Return (X, Y) of the center of cell containing provided text 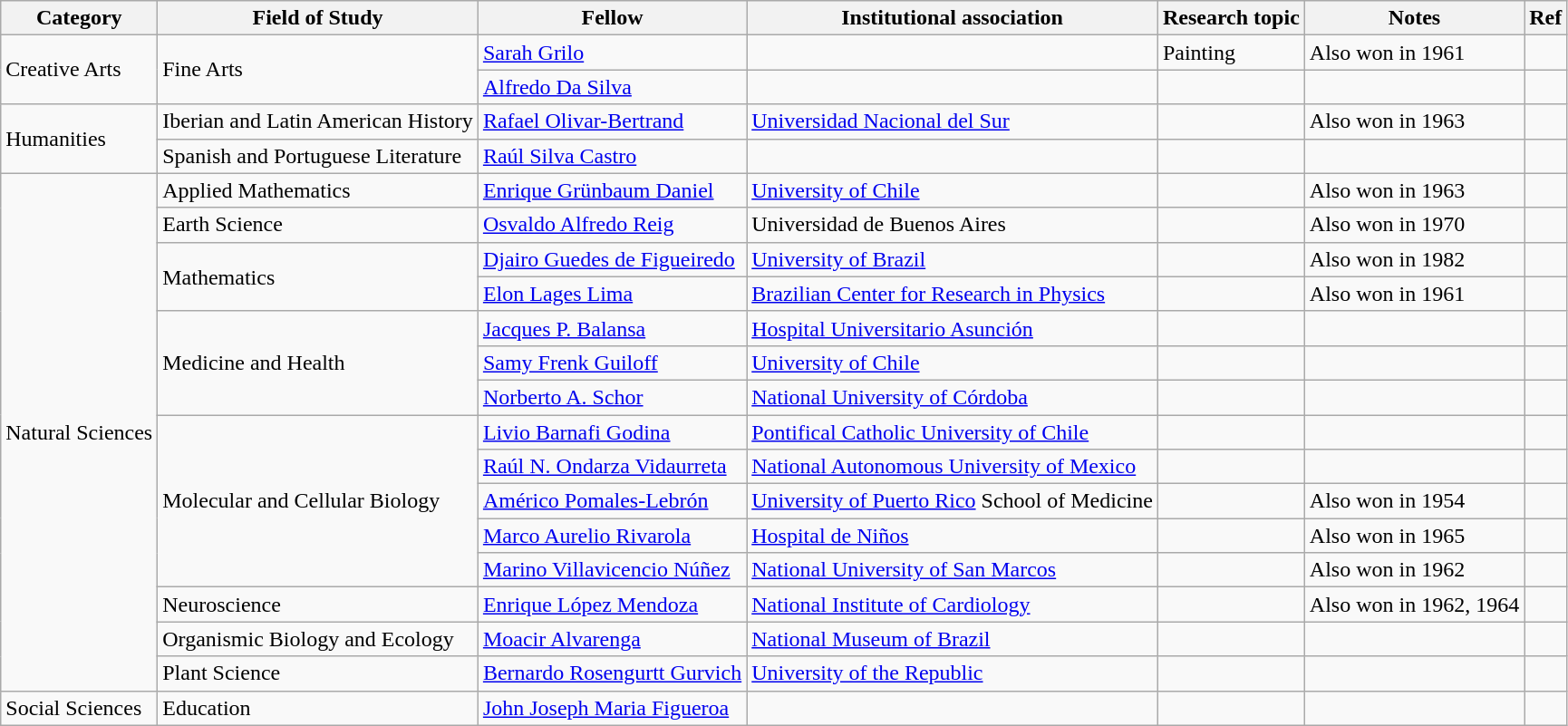
Creative Arts (80, 70)
Molecular and Cellular Biology (318, 501)
Also won in 1970 (1414, 225)
University of the Republic (953, 673)
Research topic (1231, 18)
Ref (1546, 18)
Iberian and Latin American History (318, 121)
Américo Pomales-Lebrón (612, 501)
Fine Arts (318, 70)
University of Puerto Rico School of Medicine (953, 501)
National Autonomous University of Mexico (953, 467)
University of Brazil (953, 259)
Sarah Grilo (612, 53)
Plant Science (318, 673)
Rafael Olivar-Bertrand (612, 121)
Universidad Nacional del Sur (953, 121)
Elon Lages Lima (612, 294)
Fellow (612, 18)
National Institute of Cardiology (953, 605)
Raúl Silva Castro (612, 156)
Livio Barnafi Godina (612, 432)
Osvaldo Alfredo Reig (612, 225)
Universidad de Buenos Aires (953, 225)
Hospital Universitario Asunción (953, 328)
Natural Sciences (80, 431)
Pontifical Catholic University of Chile (953, 432)
Enrique Grünbaum Daniel (612, 190)
Raúl N. Ondarza Vidaurreta (612, 467)
Education (318, 708)
Moacir Alvarenga (612, 639)
Djairo Guedes de Figueiredo (612, 259)
Medicine and Health (318, 363)
Also won in 1982 (1414, 259)
Alfredo Da Silva (612, 87)
Marino Villavicencio Núñez (612, 570)
Jacques P. Balansa (612, 328)
Applied Mathematics (318, 190)
Hospital de Niños (953, 536)
Institutional association (953, 18)
Earth Science (318, 225)
Also won in 1954 (1414, 501)
Samy Frenk Guiloff (612, 363)
National University of Córdoba (953, 397)
Field of Study (318, 18)
Also won in 1962, 1964 (1414, 605)
John Joseph Maria Figueroa (612, 708)
National Museum of Brazil (953, 639)
Mathematics (318, 276)
Humanities (80, 139)
Marco Aurelio Rivarola (612, 536)
Social Sciences (80, 708)
Also won in 1965 (1414, 536)
National University of San Marcos (953, 570)
Notes (1414, 18)
Painting (1231, 53)
Bernardo Rosengurtt Gurvich (612, 673)
Brazilian Center for Research in Physics (953, 294)
Enrique López Mendoza (612, 605)
Norberto A. Schor (612, 397)
Neuroscience (318, 605)
Category (80, 18)
Organismic Biology and Ecology (318, 639)
Spanish and Portuguese Literature (318, 156)
Also won in 1962 (1414, 570)
